Locate the cell with the specified text and output its (x, y) center coordinate. 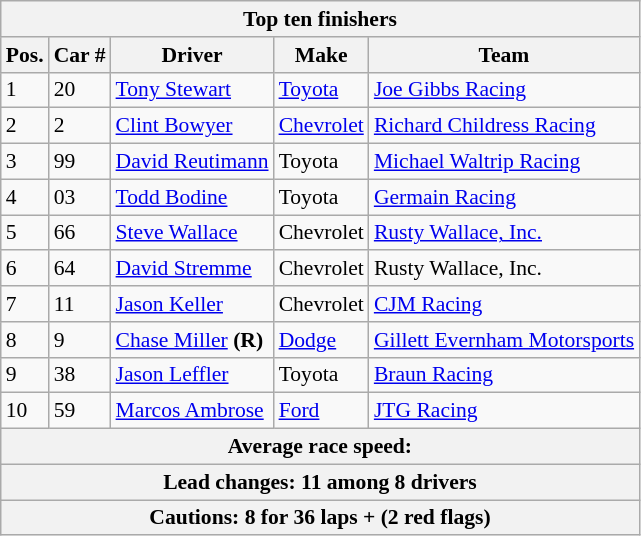
99 (80, 162)
10 (25, 411)
Ford (322, 411)
5 (25, 233)
Cautions: 8 for 36 laps + (2 red flags) (320, 518)
11 (80, 304)
7 (25, 304)
Chase Miller (R) (192, 340)
Top ten finishers (320, 19)
Make (322, 55)
Lead changes: 11 among 8 drivers (320, 482)
Pos. (25, 55)
Jason Keller (192, 304)
Steve Wallace (192, 233)
8 (25, 340)
66 (80, 233)
38 (80, 375)
Tony Stewart (192, 90)
Marcos Ambrose (192, 411)
David Reutimann (192, 162)
CJM Racing (504, 304)
Richard Childress Racing (504, 126)
59 (80, 411)
Average race speed: (320, 447)
6 (25, 269)
Gillett Evernham Motorsports (504, 340)
Joe Gibbs Racing (504, 90)
Michael Waltrip Racing (504, 162)
Dodge (322, 340)
20 (80, 90)
Braun Racing (504, 375)
1 (25, 90)
64 (80, 269)
Driver (192, 55)
3 (25, 162)
Car # (80, 55)
Clint Bowyer (192, 126)
David Stremme (192, 269)
03 (80, 197)
JTG Racing (504, 411)
4 (25, 197)
Jason Leffler (192, 375)
Germain Racing (504, 197)
Todd Bodine (192, 197)
Team (504, 55)
